Provide the (X, Y) coordinate of the cell's center where the given text is located.  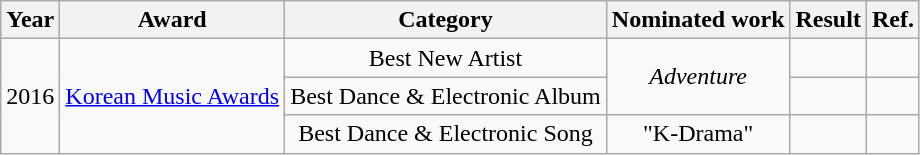
Result (828, 20)
"K-Drama" (698, 134)
Best Dance & Electronic Album (446, 96)
Best New Artist (446, 58)
Korean Music Awards (172, 96)
Year (30, 20)
Nominated work (698, 20)
Best Dance & Electronic Song (446, 134)
Adventure (698, 77)
Award (172, 20)
2016 (30, 96)
Ref. (892, 20)
Category (446, 20)
